Search for the cell housing the specified text and yield its (x, y) center coordinate. 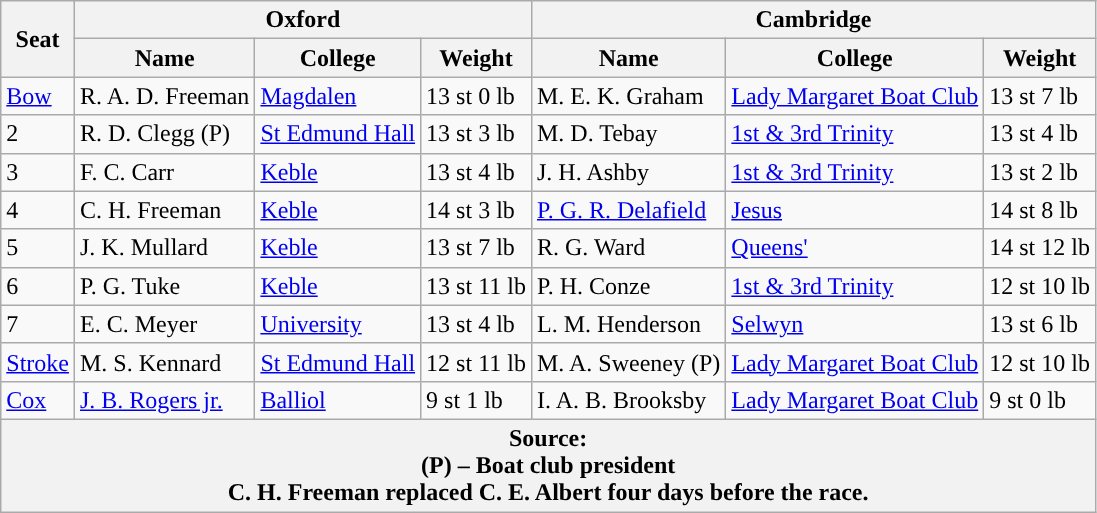
P. G. Tuke (164, 286)
Balliol (338, 400)
F. C. Carr (164, 172)
12 st 11 lb (476, 362)
I. A. B. Brooksby (628, 400)
R. A. D. Freeman (164, 96)
13 st 11 lb (476, 286)
2 (38, 134)
Oxford (302, 20)
Seat (38, 39)
Magdalen (338, 96)
14 st 3 lb (476, 210)
Cambridge (813, 20)
M. S. Kennard (164, 362)
13 st 2 lb (1040, 172)
P. G. R. Delafield (628, 210)
Queens' (855, 248)
R. G. Ward (628, 248)
Jesus (855, 210)
Cox (38, 400)
14 st 8 lb (1040, 210)
E. C. Meyer (164, 324)
University (338, 324)
13 st 6 lb (1040, 324)
6 (38, 286)
M. E. K. Graham (628, 96)
3 (38, 172)
J. B. Rogers jr. (164, 400)
Bow (38, 96)
13 st 0 lb (476, 96)
4 (38, 210)
J. K. Mullard (164, 248)
13 st 3 lb (476, 134)
Stroke (38, 362)
5 (38, 248)
Source:(P) – Boat club presidentC. H. Freeman replaced C. E. Albert four days before the race. (548, 465)
J. H. Ashby (628, 172)
L. M. Henderson (628, 324)
P. H. Conze (628, 286)
C. H. Freeman (164, 210)
9 st 0 lb (1040, 400)
Selwyn (855, 324)
M. A. Sweeney (P) (628, 362)
M. D. Tebay (628, 134)
14 st 12 lb (1040, 248)
R. D. Clegg (P) (164, 134)
7 (38, 324)
9 st 1 lb (476, 400)
